Capture the cell that displays the provided text and extract its (x, y) central coordinate. 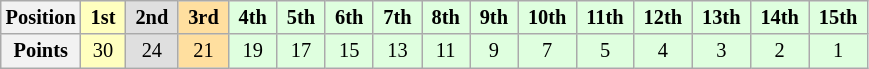
7 (547, 51)
5 (604, 51)
19 (253, 51)
13th (721, 17)
10th (547, 17)
7th (397, 17)
4 (663, 51)
4th (253, 17)
9th (494, 17)
Points (41, 51)
8th (446, 17)
3 (721, 51)
2 (779, 51)
2nd (152, 17)
15 (349, 51)
3rd (203, 17)
30 (104, 51)
1 (838, 51)
6th (349, 17)
14th (779, 17)
Position (41, 17)
9 (494, 51)
5th (301, 17)
17 (301, 51)
11th (604, 17)
1st (104, 17)
15th (838, 17)
21 (203, 51)
12th (663, 17)
24 (152, 51)
13 (397, 51)
11 (446, 51)
